Provide the [X, Y] coordinate of the cell's center where the given text is located.  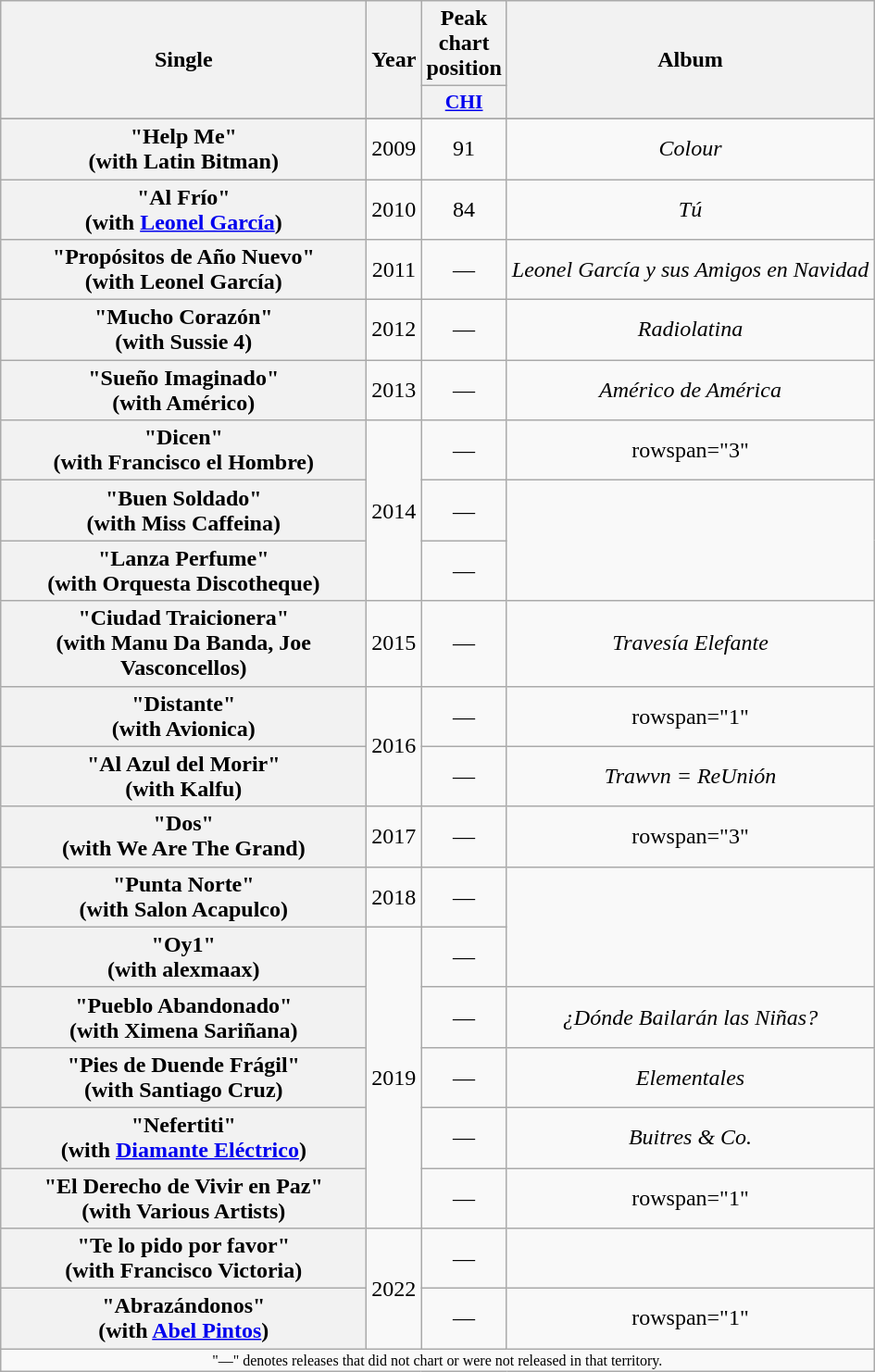
"Ciudad Traicionera"(with Manu Da Banda, Joe Vasconcellos) [183, 643]
"Al Azul del Morir"(with Kalfu) [183, 776]
2017 [394, 837]
2013 [394, 391]
2016 [394, 746]
2012 [394, 330]
Peak chart position [464, 44]
2010 [394, 209]
"Buen Soldado"(with Miss Caffeina) [183, 511]
"Punta Norte"(with Salon Acapulco) [183, 896]
Single [183, 60]
"Sueño Imaginado"(with Américo) [183, 391]
"Pueblo Abandonado"(with Ximena Sariñana) [183, 1017]
2014 [394, 511]
Elementales [690, 1078]
Tú [690, 209]
"Dos"(with We Are The Grand) [183, 837]
"Al Frío"(with Leonel García) [183, 209]
Album [690, 60]
Buitres & Co. [690, 1137]
"Pies de Duende Frágil"(with Santiago Cruz) [183, 1078]
Travesía Elefante [690, 643]
"Abrazándonos"(with Abel Pintos) [183, 1318]
"—" denotes releases that did not chart or were not released in that territory. [437, 1360]
"Lanza Perfume"(with Orquesta Discotheque) [183, 570]
"Mucho Corazón"(with Sussie 4) [183, 330]
"El Derecho de Vivir en Paz"(with Various Artists) [183, 1198]
2018 [394, 896]
2009 [394, 148]
2022 [394, 1289]
2011 [394, 270]
Américo de América [690, 391]
Leonel García y sus Amigos en Navidad [690, 270]
84 [464, 209]
Colour [690, 148]
"Propósitos de Año Nuevo"(with Leonel García) [183, 270]
Radiolatina [690, 330]
CHI [464, 103]
91 [464, 148]
Year [394, 60]
2015 [394, 643]
"Oy1"(with alexmaax) [183, 957]
"Dicen"(with Francisco el Hombre) [183, 450]
"Nefertiti"(with Diamante Eléctrico) [183, 1137]
"Help Me"(with Latin Bitman) [183, 148]
¿Dónde Bailarán las Niñas? [690, 1017]
2019 [394, 1078]
"Distante"(with Avionica) [183, 717]
"Te lo pido por favor"(with Francisco Victoria) [183, 1259]
Trawvn = ReUnión [690, 776]
